Scan for the cell matching the given text and deliver its (X, Y) coordinate at center. 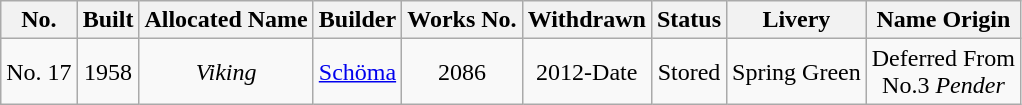
Works No. (462, 20)
No. (39, 20)
2086 (462, 72)
2012-Date (586, 72)
Status (688, 20)
Deferred FromNo.3 Pender (943, 72)
Built (108, 20)
No. 17 (39, 72)
Livery (797, 20)
Name Origin (943, 20)
1958 (108, 72)
Allocated Name (226, 20)
Viking (226, 72)
Spring Green (797, 72)
Stored (688, 72)
Builder (357, 20)
Schöma (357, 72)
Withdrawn (586, 20)
